Output the [x, y] coordinate of the center of the cell containing the given text.  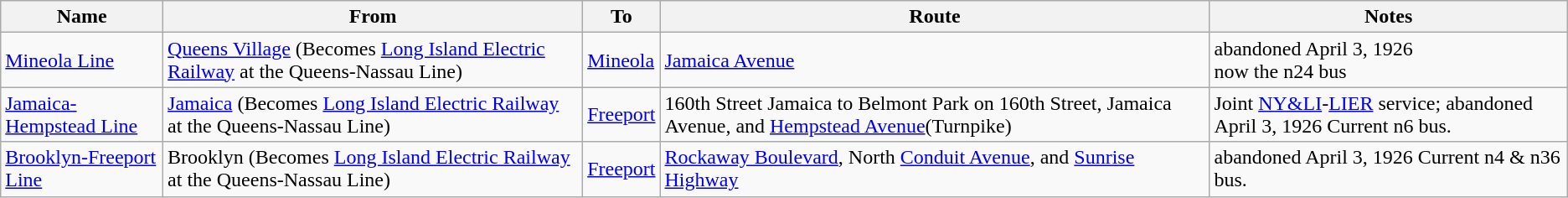
Brooklyn (Becomes Long Island Electric Railway at the Queens-Nassau Line) [374, 169]
abandoned April 3, 1926now the n24 bus [1389, 60]
Jamaica (Becomes Long Island Electric Railway at the Queens-Nassau Line) [374, 114]
Jamaica Avenue [935, 60]
Route [935, 17]
Notes [1389, 17]
Brooklyn-Freeport Line [82, 169]
160th Street Jamaica to Belmont Park on 160th Street, Jamaica Avenue, and Hempstead Avenue(Turnpike) [935, 114]
Name [82, 17]
Mineola [622, 60]
To [622, 17]
From [374, 17]
Rockaway Boulevard, North Conduit Avenue, and Sunrise Highway [935, 169]
Joint NY&LI-LIER service; abandoned April 3, 1926 Current n6 bus. [1389, 114]
Queens Village (Becomes Long Island Electric Railway at the Queens-Nassau Line) [374, 60]
Mineola Line [82, 60]
Jamaica-Hempstead Line [82, 114]
abandoned April 3, 1926 Current n4 & n36 bus. [1389, 169]
